Search for the cell housing the specified text and yield its [X, Y] center coordinate. 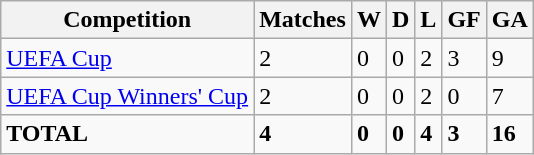
9 [510, 58]
16 [510, 134]
GF [464, 20]
TOTAL [128, 134]
UEFA Cup [128, 58]
7 [510, 96]
D [400, 20]
UEFA Cup Winners' Cup [128, 96]
W [368, 20]
Competition [128, 20]
GA [510, 20]
Matches [303, 20]
L [428, 20]
